Capture the cell that displays the provided text and extract its (x, y) central coordinate. 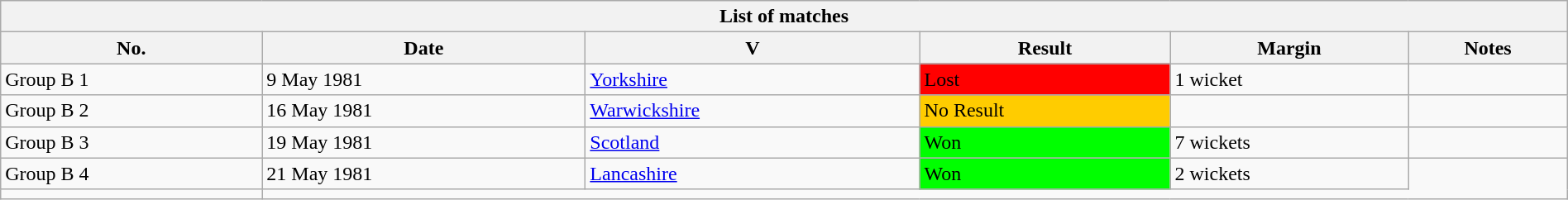
Group B 3 (131, 142)
Notes (1488, 48)
7 wickets (1289, 142)
V (753, 48)
No. (131, 48)
9 May 1981 (423, 79)
21 May 1981 (423, 174)
19 May 1981 (423, 142)
Lancashire (753, 174)
1 wicket (1289, 79)
16 May 1981 (423, 111)
Group B 1 (131, 79)
Scotland (753, 142)
Group B 2 (131, 111)
Group B 4 (131, 174)
2 wickets (1289, 174)
Date (423, 48)
Warwickshire (753, 111)
Yorkshire (753, 79)
No Result (1045, 111)
Margin (1289, 48)
Result (1045, 48)
Lost (1045, 79)
List of matches (784, 17)
